Pinpoint the cell where the given text exists, returning its [X, Y] midpoint coordinate. 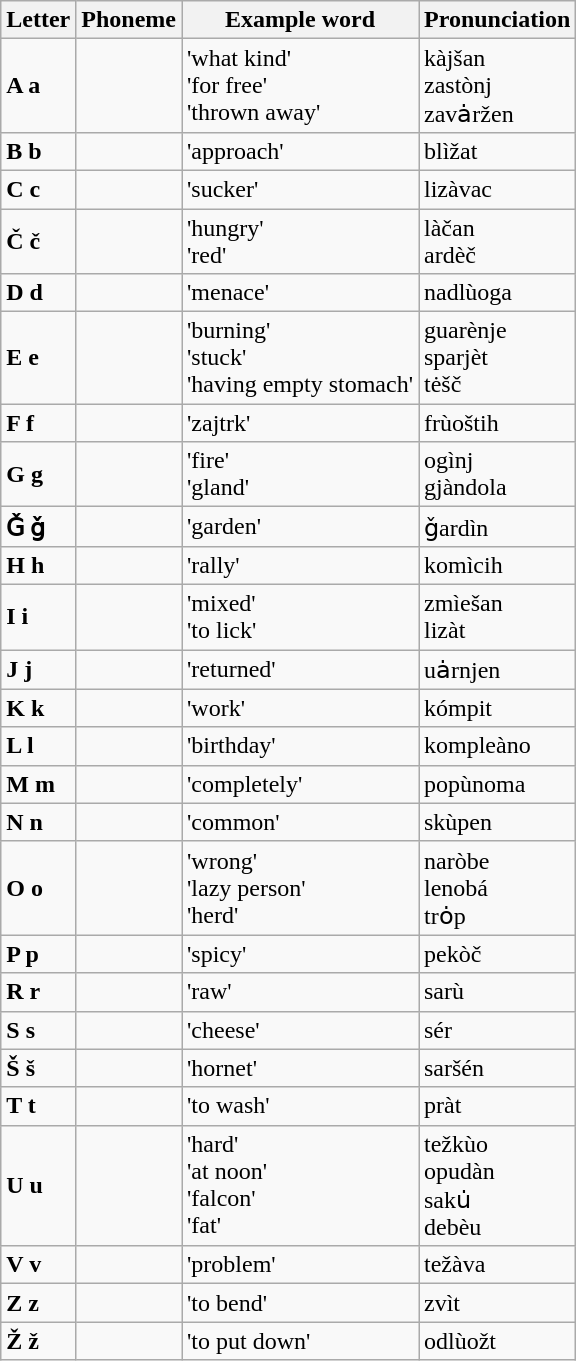
Ǧ ǧ [38, 527]
U u [38, 1186]
M m [38, 784]
R r [38, 992]
S s [38, 1030]
Pronunciation [496, 20]
'common' [300, 822]
kàjšan zastònj zavȧržen [496, 86]
'hard' 'at noon' 'falcon' 'fat' [300, 1186]
pràt [496, 1106]
sarù [496, 992]
'menace' [300, 293]
popùnoma [496, 784]
težàva [496, 1265]
I i [38, 616]
G g [38, 474]
'spicy' [300, 954]
'burning' 'stuck' 'having empty stomach' [300, 358]
'fire' 'gland' [300, 474]
'completely' [300, 784]
N n [38, 822]
A a [38, 86]
'problem' [300, 1265]
guarènje sparjèt tėšč [496, 358]
F f [38, 423]
D d [38, 293]
'wrong' 'lazy person' 'herd' [300, 888]
'to wash' [300, 1106]
uȧrnjen [496, 670]
kompleàno [496, 746]
zvìt [496, 1303]
sér [496, 1030]
'what kind' 'for free' 'thrown away' [300, 86]
pekòč [496, 954]
komìcih [496, 565]
skùpen [496, 822]
'rally' [300, 565]
težkùo opudàn saku̇ debèu [496, 1186]
làčan ardèč [496, 240]
nadlùoga [496, 293]
Example word [300, 20]
blìžat [496, 151]
O o [38, 888]
'garden' [300, 527]
C c [38, 189]
'to bend' [300, 1303]
V v [38, 1265]
'returned' [300, 670]
B b [38, 151]
Ž ž [38, 1341]
Š š [38, 1068]
Phoneme [129, 20]
'sucker' [300, 189]
naròbe lenobá trȯp [496, 888]
'work' [300, 708]
'hornet' [300, 1068]
saršén [496, 1068]
'zajtrk' [300, 423]
zmìešan lizàt [496, 616]
Č č [38, 240]
J j [38, 670]
T t [38, 1106]
kómpit [496, 708]
K k [38, 708]
'cheese' [300, 1030]
'mixed' 'to lick' [300, 616]
lizàvac [496, 189]
ǧardìn [496, 527]
'to put down' [300, 1341]
Z z [38, 1303]
E e [38, 358]
'hungry' 'red' [300, 240]
P p [38, 954]
odlùožt [496, 1341]
Letter [38, 20]
'approach' [300, 151]
frùoštih [496, 423]
ogìnj gjàndola [496, 474]
L l [38, 746]
'birthday' [300, 746]
'raw' [300, 992]
H h [38, 565]
